Identify which cell holds the provided text, then report its (X, Y) central coordinate. 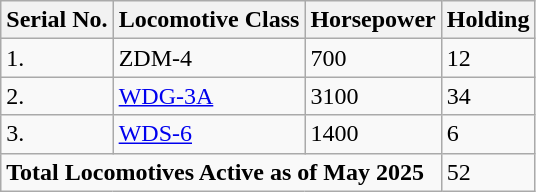
3100 (373, 96)
12 (488, 58)
700 (373, 58)
34 (488, 96)
Holding (488, 20)
Locomotive Class (209, 20)
2. (57, 96)
1. (57, 58)
ZDM-4 (209, 58)
WDS-6 (209, 134)
Total Locomotives Active as of May 2025 (221, 172)
WDG-3A (209, 96)
3. (57, 134)
Horsepower (373, 20)
52 (488, 172)
1400 (373, 134)
Serial No. (57, 20)
6 (488, 134)
